Return the [X, Y] coordinate for the center point of the cell that contains the specified text.  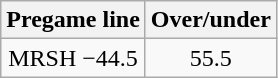
Pregame line [74, 20]
55.5 [210, 58]
Over/under [210, 20]
MRSH −44.5 [74, 58]
